Output the (X, Y) coordinate of the center of the cell containing the given text.  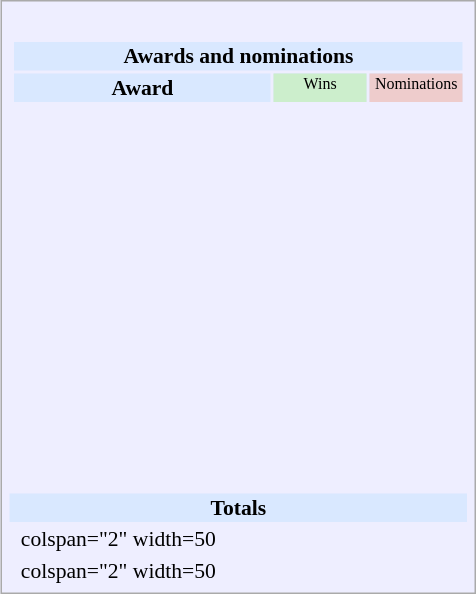
Totals (239, 507)
Nominations (416, 87)
Awards and nominations Award Wins Nominations (239, 250)
Awards and nominations (238, 56)
Award (142, 87)
Wins (320, 87)
